Output the (x, y) coordinate of the center of the cell containing the given text.  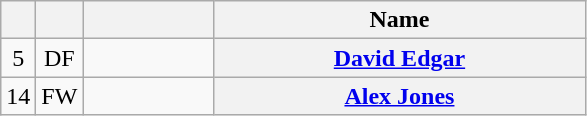
DF (60, 58)
14 (18, 96)
David Edgar (400, 58)
5 (18, 58)
FW (60, 96)
Alex Jones (400, 96)
Name (400, 20)
